Find where the given text appears and provide that cell's center as (X, Y) coordinate. 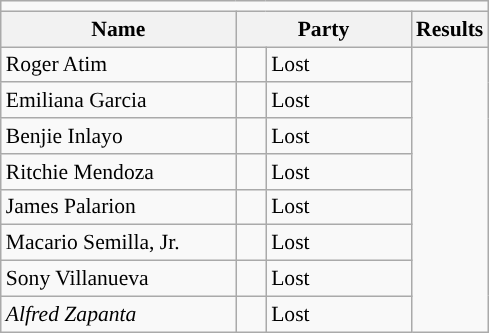
Roger Atim (118, 65)
Ritchie Mendoza (118, 172)
Alfred Zapanta (118, 314)
Emiliana Garcia (118, 101)
Name (118, 29)
James Palarion (118, 207)
Party (324, 29)
Results (450, 29)
Macario Semilla, Jr. (118, 243)
Benjie Inlayo (118, 136)
Sony Villanueva (118, 279)
